Scan for the cell matching the given text and deliver its (X, Y) coordinate at center. 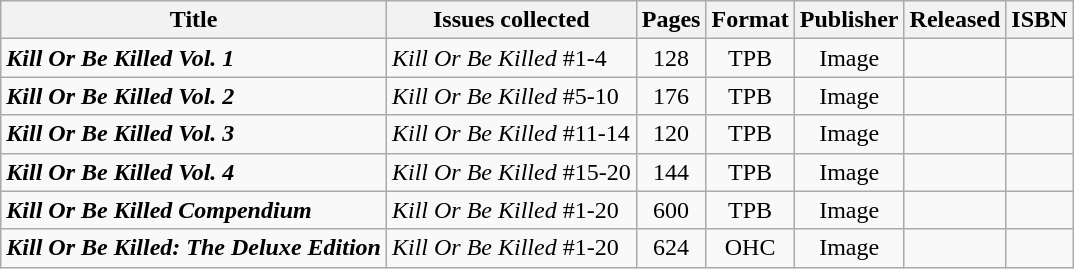
ISBN (1040, 20)
Kill Or Be Killed #11-14 (511, 134)
176 (671, 96)
Kill Or Be Killed Vol. 3 (194, 134)
Kill Or Be Killed Vol. 4 (194, 172)
Issues collected (511, 20)
Kill Or Be Killed #1-4 (511, 58)
Kill Or Be Killed: The Deluxe Edition (194, 248)
128 (671, 58)
Kill Or Be Killed Vol. 1 (194, 58)
624 (671, 248)
Released (955, 20)
OHC (750, 248)
Kill Or Be Killed Vol. 2 (194, 96)
Title (194, 20)
Publisher (849, 20)
Kill Or Be Killed #15-20 (511, 172)
Pages (671, 20)
144 (671, 172)
120 (671, 134)
Format (750, 20)
600 (671, 210)
Kill Or Be Killed #5-10 (511, 96)
Kill Or Be Killed Compendium (194, 210)
